Return the [X, Y] coordinate for the center point of the cell that contains the specified text.  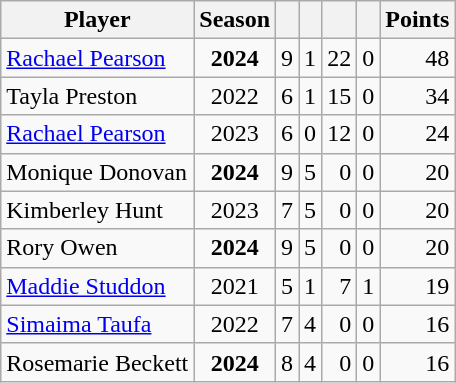
Rosemarie Beckett [98, 362]
Simaima Taufa [98, 324]
Season [235, 20]
Monique Donovan [98, 172]
22 [340, 58]
12 [340, 134]
19 [418, 286]
8 [288, 362]
34 [418, 96]
Player [98, 20]
Maddie Studdon [98, 286]
2021 [235, 286]
15 [340, 96]
Tayla Preston [98, 96]
Points [418, 20]
Rory Owen [98, 248]
48 [418, 58]
Kimberley Hunt [98, 210]
24 [418, 134]
